Identify which cell holds the provided text, then report its (X, Y) central coordinate. 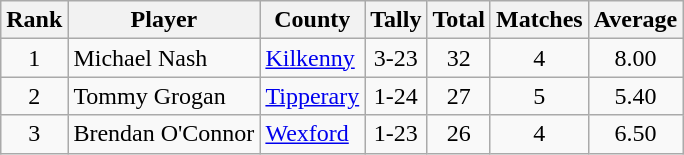
County (312, 20)
Matches (539, 20)
5.40 (636, 96)
Tally (396, 20)
2 (34, 96)
Rank (34, 20)
Total (459, 20)
6.50 (636, 134)
Tipperary (312, 96)
8.00 (636, 58)
Average (636, 20)
3 (34, 134)
26 (459, 134)
Kilkenny (312, 58)
1 (34, 58)
Player (164, 20)
Tommy Grogan (164, 96)
32 (459, 58)
Michael Nash (164, 58)
5 (539, 96)
1-23 (396, 134)
27 (459, 96)
1-24 (396, 96)
3-23 (396, 58)
Brendan O'Connor (164, 134)
Wexford (312, 134)
